Extract the (x, y) coordinate from the center of the cell holding the provided text.  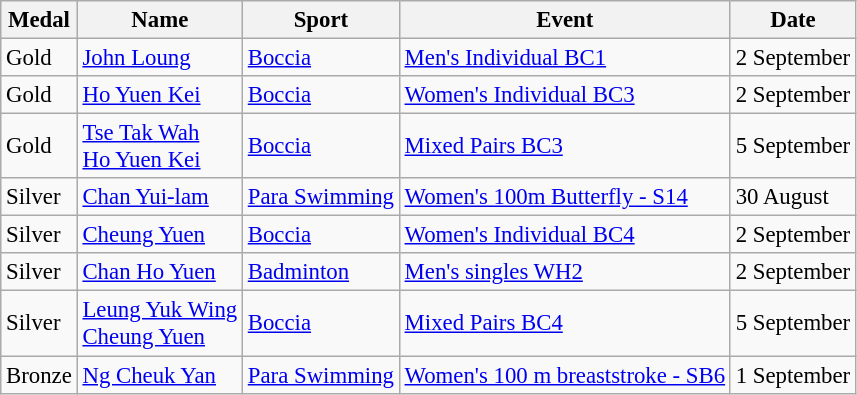
Women's Individual BC3 (564, 95)
30 August (792, 197)
Date (792, 20)
1 September (792, 375)
Men's singles WH2 (564, 273)
Women's Individual BC4 (564, 235)
Mixed Pairs BC3 (564, 146)
Leung Yuk WingCheung Yuen (160, 324)
Women's 100 m breaststroke - SB6 (564, 375)
Sport (320, 20)
Chan Ho Yuen (160, 273)
Ng Cheuk Yan (160, 375)
Cheung Yuen (160, 235)
Bronze (39, 375)
Medal (39, 20)
Mixed Pairs BC4 (564, 324)
Ho Yuen Kei (160, 95)
Chan Yui-lam (160, 197)
Event (564, 20)
Tse Tak WahHo Yuen Kei (160, 146)
John Loung (160, 58)
Men's Individual BC1 (564, 58)
Badminton (320, 273)
Women's 100m Butterfly - S14 (564, 197)
Name (160, 20)
